Extract the (X, Y) coordinate from the center of the cell holding the provided text.  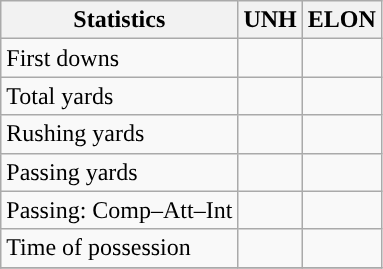
Time of possession (120, 248)
Passing yards (120, 172)
Passing: Comp–Att–Int (120, 210)
UNH (270, 20)
Total yards (120, 96)
ELON (342, 20)
Statistics (120, 20)
First downs (120, 58)
Rushing yards (120, 134)
